Pinpoint the cell where the given text exists, returning its (X, Y) midpoint coordinate. 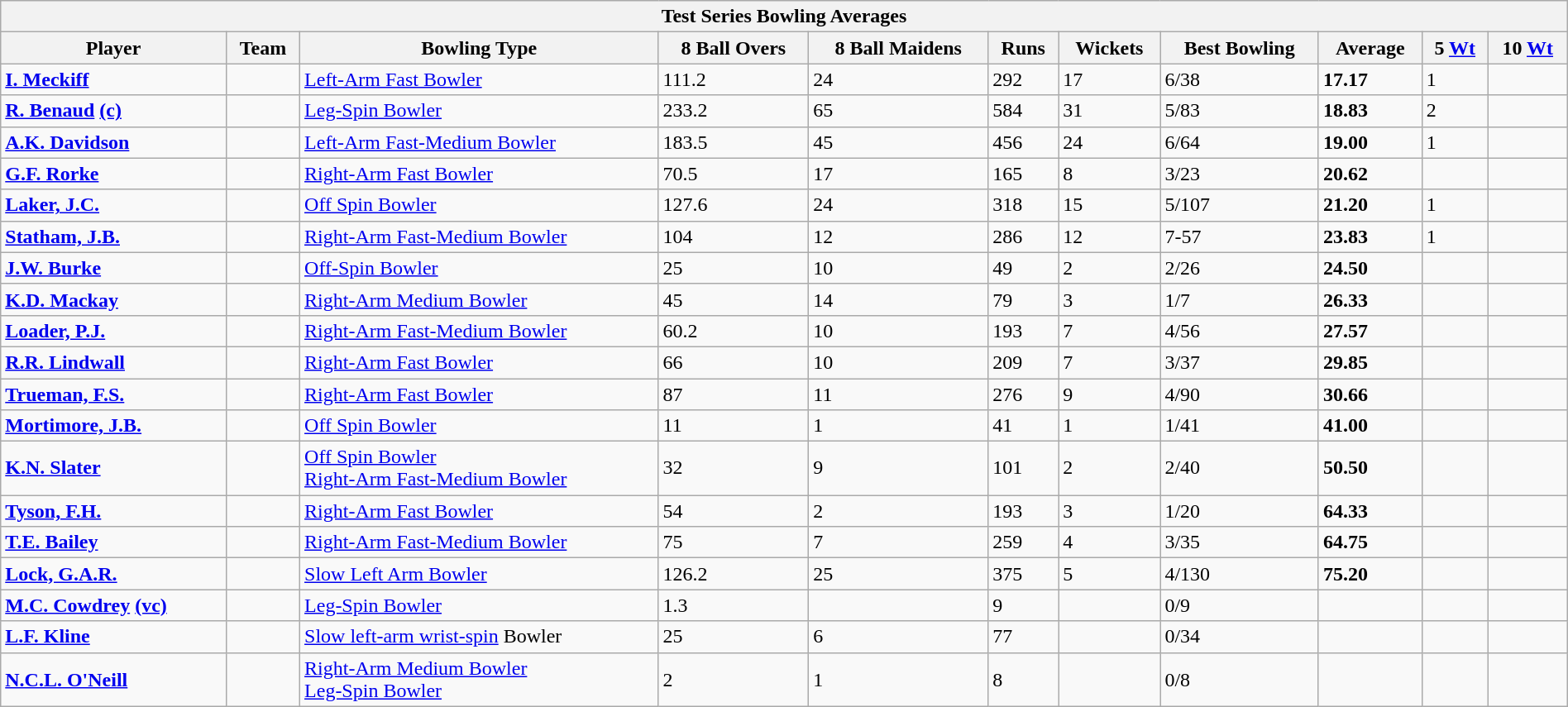
126.2 (734, 574)
Bowling Type (480, 48)
Loader, P.J. (114, 331)
183.5 (734, 142)
T.E. Bailey (114, 542)
1/7 (1239, 299)
41 (1024, 426)
1/20 (1239, 511)
259 (1024, 542)
J.W. Burke (114, 268)
Left-Arm Fast Bowler (480, 79)
Trueman, F.S. (114, 394)
111.2 (734, 79)
14 (898, 299)
6/38 (1239, 79)
19.00 (1370, 142)
165 (1024, 174)
Left-Arm Fast-Medium Bowler (480, 142)
Off-Spin Bowler (480, 268)
Laker, J.C. (114, 205)
66 (734, 362)
5 Wt (1455, 48)
K.D. Mackay (114, 299)
M.C. Cowdrey (vc) (114, 605)
584 (1024, 111)
0/9 (1239, 605)
Average (1370, 48)
8 Ball Maidens (898, 48)
Off Spin Bowler Right-Arm Fast-Medium Bowler (480, 468)
49 (1024, 268)
K.N. Slater (114, 468)
64.33 (1370, 511)
Lock, G.A.R. (114, 574)
65 (898, 111)
127.6 (734, 205)
2/26 (1239, 268)
5/107 (1239, 205)
233.2 (734, 111)
456 (1024, 142)
Wickets (1110, 48)
318 (1024, 205)
27.57 (1370, 331)
G.F. Rorke (114, 174)
3/35 (1239, 542)
79 (1024, 299)
N.C.L. O'Neill (114, 680)
1/41 (1239, 426)
Runs (1024, 48)
31 (1110, 111)
24.50 (1370, 268)
209 (1024, 362)
Tyson, F.H. (114, 511)
A.K. Davidson (114, 142)
292 (1024, 79)
1.3 (734, 605)
Right-Arm Medium Bowler Leg-Spin Bowler (480, 680)
286 (1024, 236)
2/40 (1239, 468)
21.20 (1370, 205)
32 (734, 468)
I. Meckiff (114, 79)
17.17 (1370, 79)
4 (1110, 542)
7-57 (1239, 236)
0/34 (1239, 637)
Slow Left Arm Bowler (480, 574)
20.62 (1370, 174)
77 (1024, 637)
41.00 (1370, 426)
87 (734, 394)
R.R. Lindwall (114, 362)
3/23 (1239, 174)
Player (114, 48)
Team (263, 48)
375 (1024, 574)
3/37 (1239, 362)
50.50 (1370, 468)
70.5 (734, 174)
4/56 (1239, 331)
6 (898, 637)
29.85 (1370, 362)
4/130 (1239, 574)
101 (1024, 468)
10 Wt (1527, 48)
104 (734, 236)
5/83 (1239, 111)
18.83 (1370, 111)
4/90 (1239, 394)
8 Ball Overs (734, 48)
Right-Arm Medium Bowler (480, 299)
5 (1110, 574)
75 (734, 542)
75.20 (1370, 574)
64.75 (1370, 542)
54 (734, 511)
6/64 (1239, 142)
Best Bowling (1239, 48)
Statham, J.B. (114, 236)
30.66 (1370, 394)
26.33 (1370, 299)
0/8 (1239, 680)
Slow left-arm wrist-spin Bowler (480, 637)
276 (1024, 394)
15 (1110, 205)
23.83 (1370, 236)
60.2 (734, 331)
L.F. Kline (114, 637)
Test Series Bowling Averages (784, 17)
Mortimore, J.B. (114, 426)
R. Benaud (c) (114, 111)
